Locate the cell with the specified text and output its [x, y] center coordinate. 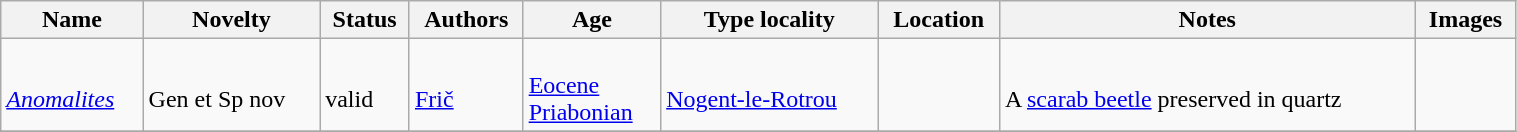
Status [365, 20]
Authors [466, 20]
Gen et Sp nov [232, 85]
Age [592, 20]
EocenePriabonian [592, 85]
Notes [1207, 20]
Location [939, 20]
Nogent-le-Rotrou [770, 85]
valid [365, 85]
Type locality [770, 20]
Frič [466, 85]
Novelty [232, 20]
A scarab beetle preserved in quartz [1207, 85]
Images [1466, 20]
Anomalites [72, 85]
Name [72, 20]
